Detect which cell encompasses the target text, then output its [X, Y] center coordinate. 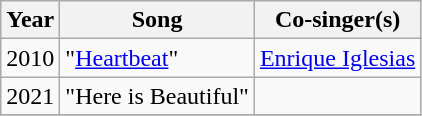
Year [30, 20]
2021 [30, 96]
"Here is Beautiful" [158, 96]
2010 [30, 58]
"Heartbeat" [158, 58]
Song [158, 20]
Co-singer(s) [337, 20]
Enrique Iglesias [337, 58]
